Find where the given text appears and provide that cell's center as (x, y) coordinate. 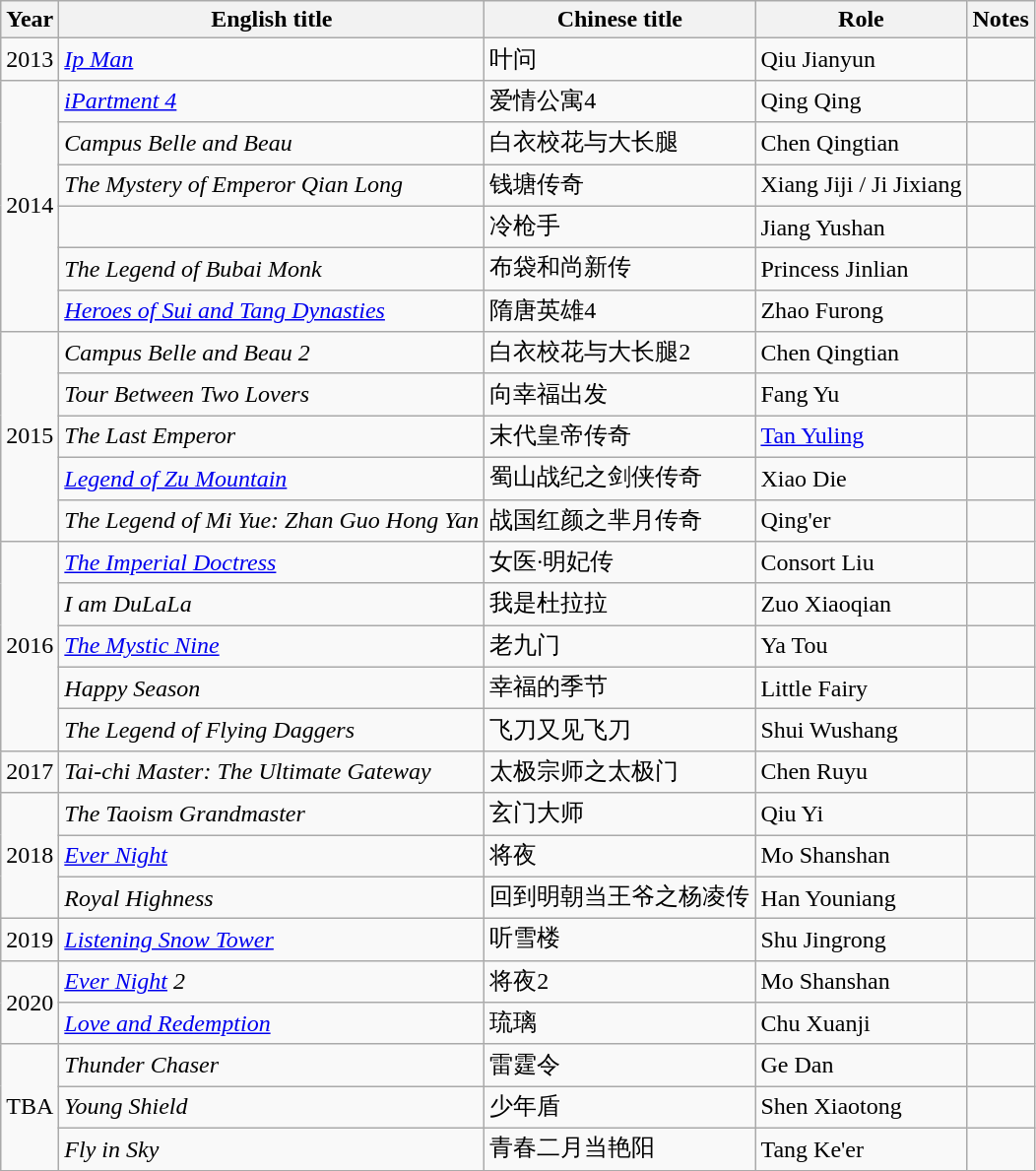
2015 (30, 437)
Happy Season (272, 687)
Shu Jingrong (861, 940)
Love and Redemption (272, 1024)
爱情公寓4 (620, 100)
女医·明妃传 (620, 563)
老九门 (620, 646)
Tai-chi Master: The Ultimate Gateway (272, 772)
琉璃 (620, 1024)
The Taoism Grandmaster (272, 813)
将夜2 (620, 981)
The Legend of Flying Daggers (272, 731)
The Mystic Nine (272, 646)
The Legend of Bubai Monk (272, 270)
The Mystery of Emperor Qian Long (272, 185)
The Last Emperor (272, 437)
Legend of Zu Mountain (272, 479)
Listening Snow Tower (272, 940)
iPartment 4 (272, 100)
布袋和尚新传 (620, 270)
末代皇帝传奇 (620, 437)
Notes (1001, 20)
TBA (30, 1107)
Shen Xiaotong (861, 1107)
The Imperial Doctress (272, 563)
2018 (30, 856)
冷枪手 (620, 227)
Young Shield (272, 1107)
回到明朝当王爷之杨凌传 (620, 898)
Qing'er (861, 520)
Qiu Yi (861, 813)
白衣校花与大长腿 (620, 144)
Qiu Jianyun (861, 59)
听雪楼 (620, 940)
Tang Ke'er (861, 1148)
Xiang Jiji / Ji Jixiang (861, 185)
钱塘传奇 (620, 185)
Princess Jinlian (861, 270)
Chu Xuanji (861, 1024)
Han Youniang (861, 898)
Qing Qing (861, 100)
隋唐英雄4 (620, 311)
Jiang Yushan (861, 227)
战国红颜之芈月传奇 (620, 520)
叶问 (620, 59)
I am DuLaLa (272, 605)
Ya Tou (861, 646)
Xiao Die (861, 479)
The Legend of Mi Yue: Zhan Guo Hong Yan (272, 520)
白衣校花与大长腿2 (620, 353)
少年盾 (620, 1107)
2013 (30, 59)
蜀山战纪之剑侠传奇 (620, 479)
Fly in Sky (272, 1148)
2017 (30, 772)
Tan Yuling (861, 437)
玄门大师 (620, 813)
Year (30, 20)
幸福的季节 (620, 687)
Fang Yu (861, 394)
Campus Belle and Beau (272, 144)
太极宗师之太极门 (620, 772)
青春二月当艳阳 (620, 1148)
Royal Highness (272, 898)
Zhao Furong (861, 311)
Ever Night 2 (272, 981)
Ever Night (272, 857)
向幸福出发 (620, 394)
English title (272, 20)
Thunder Chaser (272, 1066)
将夜 (620, 857)
Chinese title (620, 20)
飞刀又见飞刀 (620, 731)
Chen Ruyu (861, 772)
Tour Between Two Lovers (272, 394)
2016 (30, 646)
Little Fairy (861, 687)
Ge Dan (861, 1066)
Shui Wushang (861, 731)
Role (861, 20)
2020 (30, 1003)
雷霆令 (620, 1066)
Consort Liu (861, 563)
我是杜拉拉 (620, 605)
Campus Belle and Beau 2 (272, 353)
Zuo Xiaoqian (861, 605)
2014 (30, 205)
2019 (30, 940)
Heroes of Sui and Tang Dynasties (272, 311)
Ip Man (272, 59)
